Provide the (x, y) coordinate of the cell's center where the given text is located.  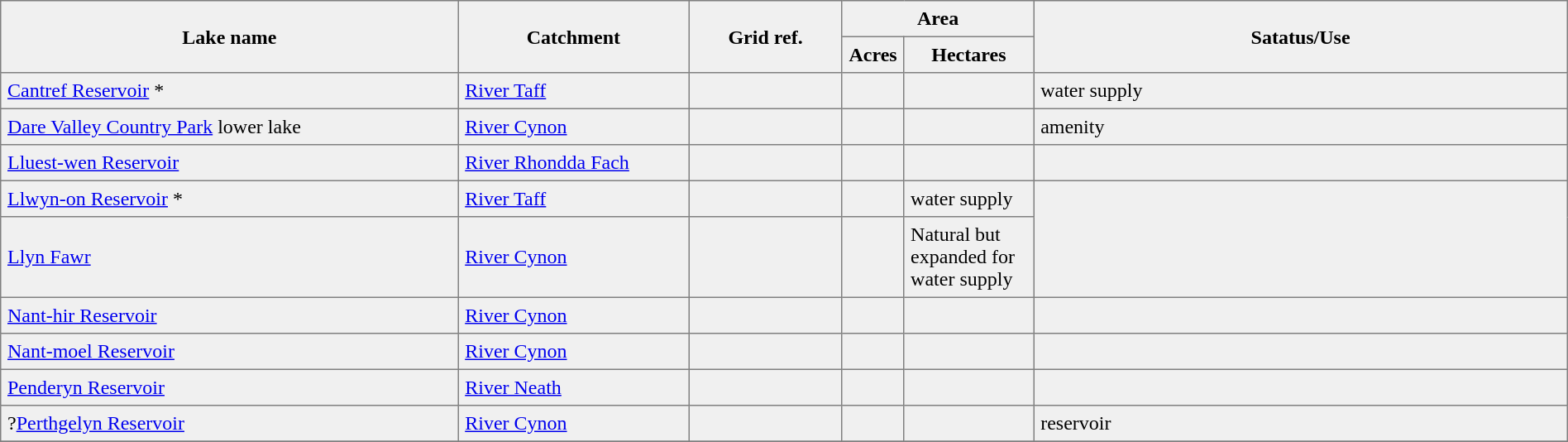
Lluest-wen Reservoir (230, 163)
Llyn Fawr (230, 257)
amenity (1300, 127)
Llwyn-on Reservoir * (230, 199)
Dare Valley Country Park lower lake (230, 127)
River Rhondda Fach (574, 163)
Cantref Reservoir * (230, 91)
Satatus/Use (1300, 36)
Nant-moel Reservoir (230, 352)
Grid ref. (766, 36)
Acres (873, 55)
River Neath (574, 387)
Hectares (969, 55)
Area (938, 19)
reservoir (1300, 424)
Natural but expanded for water supply (969, 257)
Nant-hir Reservoir (230, 315)
Catchment (574, 36)
?Perthgelyn Reservoir (230, 424)
Penderyn Reservoir (230, 387)
Lake name (230, 36)
